From the cell containing the given text, extract its center point as (x, y) coordinate. 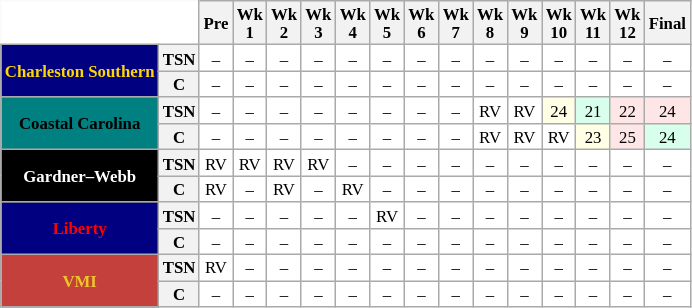
25 (627, 137)
Wk6 (421, 23)
Wk2 (284, 23)
Wk10 (559, 23)
Wk3 (318, 23)
Final (668, 23)
VMI (80, 281)
Wk8 (490, 23)
Wk1 (250, 23)
Wk12 (627, 23)
Liberty (80, 228)
23 (593, 137)
Gardner–Webb (80, 176)
Wk7 (456, 23)
Charleston Southern (80, 71)
21 (593, 111)
22 (627, 111)
Pre (216, 23)
Wk11 (593, 23)
Coastal Carolina (80, 124)
Wk5 (387, 23)
Wk4 (353, 23)
Wk9 (524, 23)
